Extract the [X, Y] coordinate from the center of the cell holding the provided text.  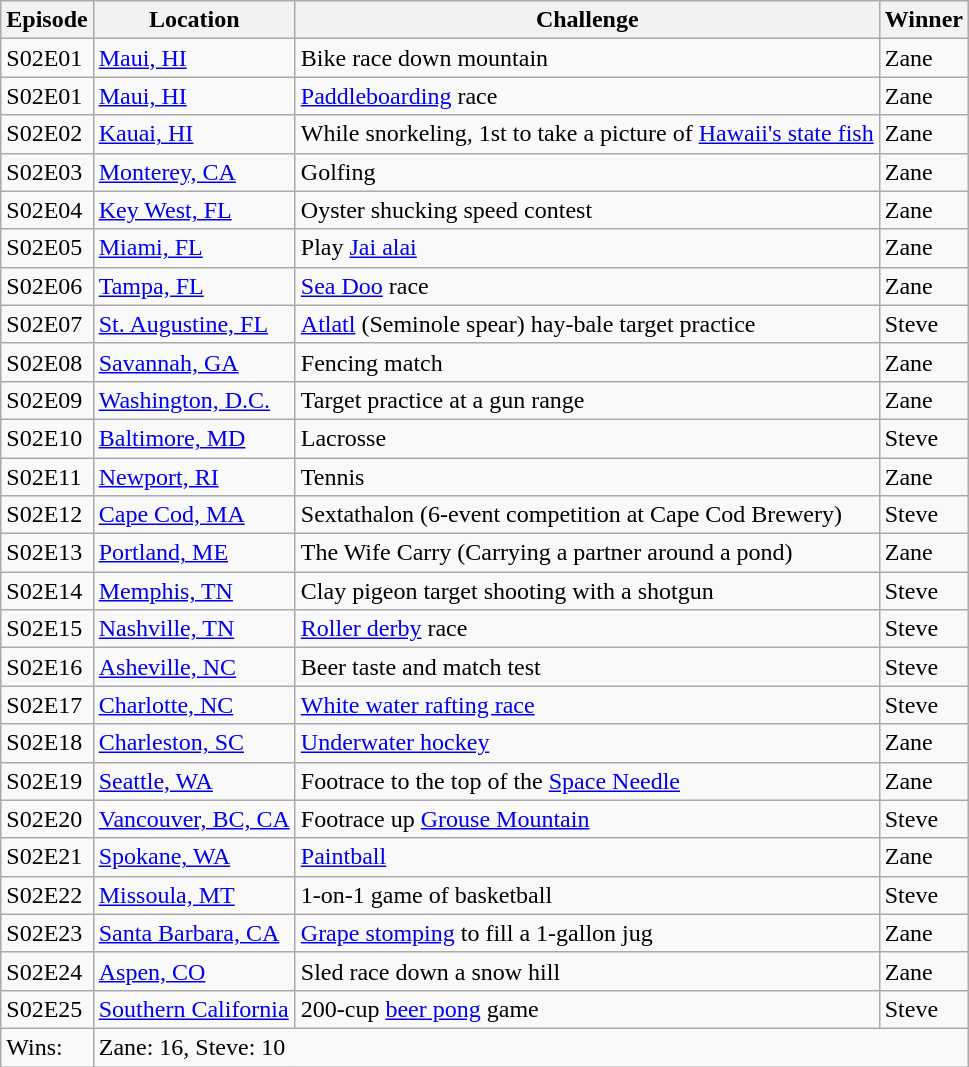
Seattle, WA [194, 781]
Atlatl (Seminole spear) hay-bale target practice [587, 324]
Bike race down mountain [587, 58]
Winner [924, 20]
Southern California [194, 1009]
Cape Cod, MA [194, 515]
Vancouver, BC, CA [194, 819]
S02E11 [47, 477]
Portland, ME [194, 553]
S02E02 [47, 134]
Santa Barbara, CA [194, 933]
S02E16 [47, 667]
White water rafting race [587, 705]
Sled race down a snow hill [587, 971]
S02E13 [47, 553]
Beer taste and match test [587, 667]
Baltimore, MD [194, 438]
S02E24 [47, 971]
S02E03 [47, 172]
Tampa, FL [194, 286]
Play Jai alai [587, 248]
S02E23 [47, 933]
Footrace to the top of the Space Needle [587, 781]
Charlotte, NC [194, 705]
Target practice at a gun range [587, 400]
S02E20 [47, 819]
The Wife Carry (Carrying a partner around a pond) [587, 553]
Oyster shucking speed contest [587, 210]
200-cup beer pong game [587, 1009]
Grape stomping to fill a 1-gallon jug [587, 933]
Spokane, WA [194, 857]
Tennis [587, 477]
Challenge [587, 20]
Paintball [587, 857]
S02E25 [47, 1009]
S02E12 [47, 515]
S02E17 [47, 705]
S02E10 [47, 438]
S02E21 [47, 857]
Nashville, TN [194, 629]
Sextathalon (6-event competition at Cape Cod Brewery) [587, 515]
Underwater hockey [587, 743]
Miami, FL [194, 248]
Roller derby race [587, 629]
Golfing [587, 172]
Wins: [47, 1047]
Washington, D.C. [194, 400]
S02E18 [47, 743]
Savannah, GA [194, 362]
S02E06 [47, 286]
Key West, FL [194, 210]
Footrace up Grouse Mountain [587, 819]
Sea Doo race [587, 286]
Missoula, MT [194, 895]
Kauai, HI [194, 134]
Location [194, 20]
S02E14 [47, 591]
While snorkeling, 1st to take a picture of Hawaii's state fish [587, 134]
Clay pigeon target shooting with a shotgun [587, 591]
Paddleboarding race [587, 96]
S02E05 [47, 248]
Zane: 16, Steve: 10 [530, 1047]
S02E15 [47, 629]
Episode [47, 20]
S02E04 [47, 210]
Newport, RI [194, 477]
Lacrosse [587, 438]
Asheville, NC [194, 667]
Fencing match [587, 362]
Memphis, TN [194, 591]
S02E09 [47, 400]
Charleston, SC [194, 743]
Monterey, CA [194, 172]
Aspen, CO [194, 971]
S02E22 [47, 895]
St. Augustine, FL [194, 324]
S02E08 [47, 362]
1-on-1 game of basketball [587, 895]
S02E07 [47, 324]
S02E19 [47, 781]
